Search for the cell housing the specified text and yield its (x, y) center coordinate. 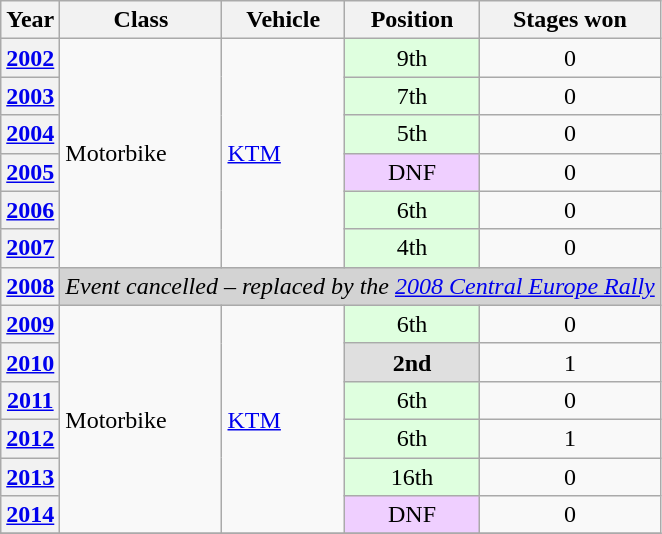
2008 (30, 286)
Event cancelled – replaced by the 2008 Central Europe Rally (360, 286)
Vehicle (283, 20)
2007 (30, 248)
2nd (412, 362)
2014 (30, 515)
Year (30, 20)
7th (412, 96)
2002 (30, 58)
5th (412, 134)
4th (412, 248)
Class (141, 20)
2009 (30, 324)
16th (412, 477)
2004 (30, 134)
2006 (30, 210)
2005 (30, 172)
2012 (30, 438)
9th (412, 58)
2003 (30, 96)
2010 (30, 362)
Position (412, 20)
2013 (30, 477)
2011 (30, 400)
Stages won (570, 20)
